Output the [X, Y] coordinate of the center of the cell containing the given text.  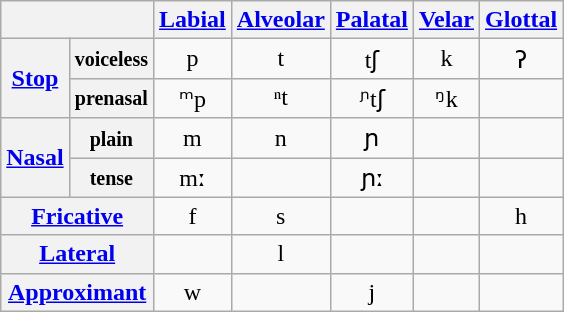
Labial [193, 20]
mː [193, 178]
ᵐp [193, 98]
s [280, 216]
voiceless [111, 59]
h [522, 216]
ʔ [522, 59]
ɲː [372, 178]
Nasal [35, 158]
Velar [446, 20]
Fricative [78, 216]
plain [111, 138]
t [280, 59]
w [193, 292]
tʃ [372, 59]
prenasal [111, 98]
k [446, 59]
ᶮtʃ [372, 98]
m [193, 138]
Palatal [372, 20]
Glottal [522, 20]
Alveolar [280, 20]
ɲ [372, 138]
Approximant [78, 292]
ⁿt [280, 98]
Lateral [78, 254]
tense [111, 178]
Stop [35, 78]
l [280, 254]
n [280, 138]
ᵑk [446, 98]
p [193, 59]
f [193, 216]
j [372, 292]
